For the text-containing cell, return its midpoint in (x, y) coordinate format. 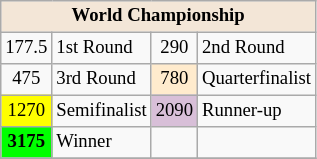
475 (26, 80)
Quarterfinalist (257, 80)
2090 (174, 112)
Winner (102, 142)
290 (174, 48)
World Championship (158, 16)
3175 (26, 142)
Runner-up (257, 112)
780 (174, 80)
177.5 (26, 48)
2nd Round (257, 48)
1st Round (102, 48)
1270 (26, 112)
Semifinalist (102, 112)
3rd Round (102, 80)
